Extract the (x, y) coordinate from the center of the cell holding the provided text.  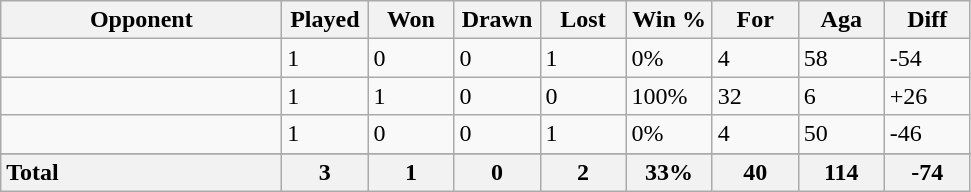
Diff (927, 20)
6 (841, 96)
Opponent (142, 20)
Played (325, 20)
Drawn (497, 20)
Lost (583, 20)
100% (669, 96)
For (755, 20)
3 (325, 172)
-54 (927, 58)
Win % (669, 20)
Aga (841, 20)
Won (411, 20)
114 (841, 172)
+26 (927, 96)
2 (583, 172)
40 (755, 172)
58 (841, 58)
32 (755, 96)
50 (841, 134)
-74 (927, 172)
33% (669, 172)
-46 (927, 134)
Total (142, 172)
